Extract the (x, y) coordinate from the center of the cell holding the provided text.  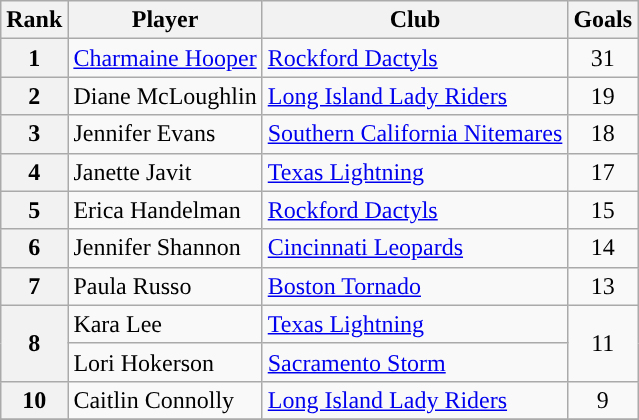
9 (603, 400)
1 (34, 58)
Boston Tornado (415, 286)
31 (603, 58)
15 (603, 210)
Sacramento Storm (415, 362)
17 (603, 172)
Janette Javit (165, 172)
18 (603, 134)
Goals (603, 20)
6 (34, 248)
Kara Lee (165, 324)
Charmaine Hooper (165, 58)
Rank (34, 20)
Caitlin Connolly (165, 400)
Jennifer Shannon (165, 248)
4 (34, 172)
Club (415, 20)
11 (603, 343)
Jennifer Evans (165, 134)
13 (603, 286)
7 (34, 286)
19 (603, 96)
Diane McLoughlin (165, 96)
Cincinnati Leopards (415, 248)
14 (603, 248)
8 (34, 343)
Lori Hokerson (165, 362)
Erica Handelman (165, 210)
5 (34, 210)
10 (34, 400)
Southern California Nitemares (415, 134)
3 (34, 134)
Paula Russo (165, 286)
2 (34, 96)
Player (165, 20)
